Find where the given text appears and provide that cell's center as (x, y) coordinate. 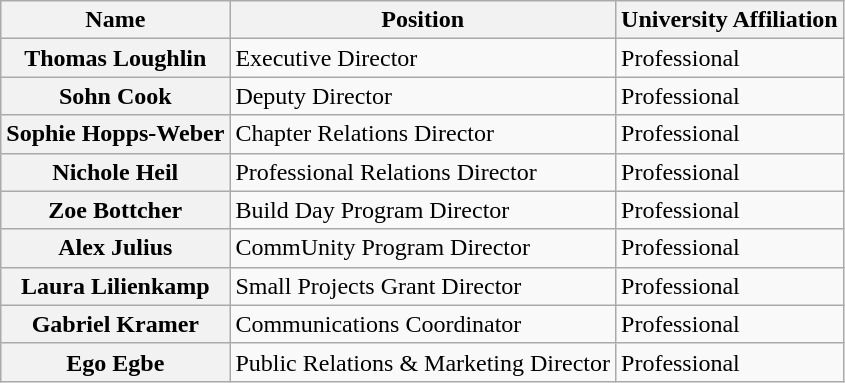
Build Day Program Director (423, 210)
University Affiliation (730, 20)
Gabriel Kramer (116, 324)
Public Relations & Marketing Director (423, 362)
Alex Julius (116, 248)
Communications Coordinator (423, 324)
Laura Lilienkamp (116, 286)
Deputy Director (423, 96)
Professional Relations Director (423, 172)
Sohn Cook (116, 96)
Position (423, 20)
Name (116, 20)
CommUnity Program Director (423, 248)
Zoe Bottcher (116, 210)
Sophie Hopps-Weber (116, 134)
Thomas Loughlin (116, 58)
Chapter Relations Director (423, 134)
Ego Egbe (116, 362)
Executive Director (423, 58)
Nichole Heil (116, 172)
Small Projects Grant Director (423, 286)
